Output the (x, y) coordinate of the center of the cell containing the given text.  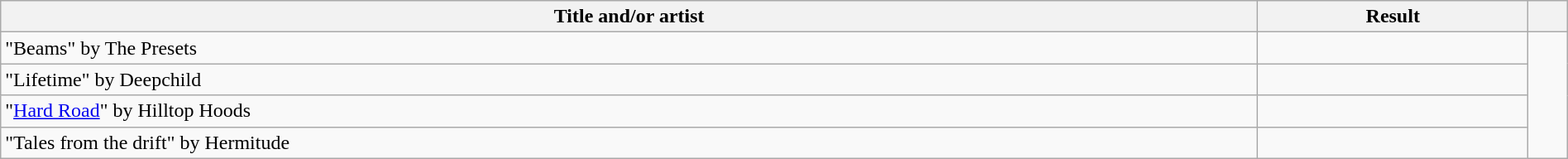
Result (1393, 17)
"Lifetime" by Deepchild (629, 79)
Title and/or artist (629, 17)
"Beams" by The Presets (629, 48)
"Tales from the drift" by Hermitude (629, 142)
"Hard Road" by Hilltop Hoods (629, 111)
